Determine the [x, y] coordinate at the center of the cell enclosing the given text.  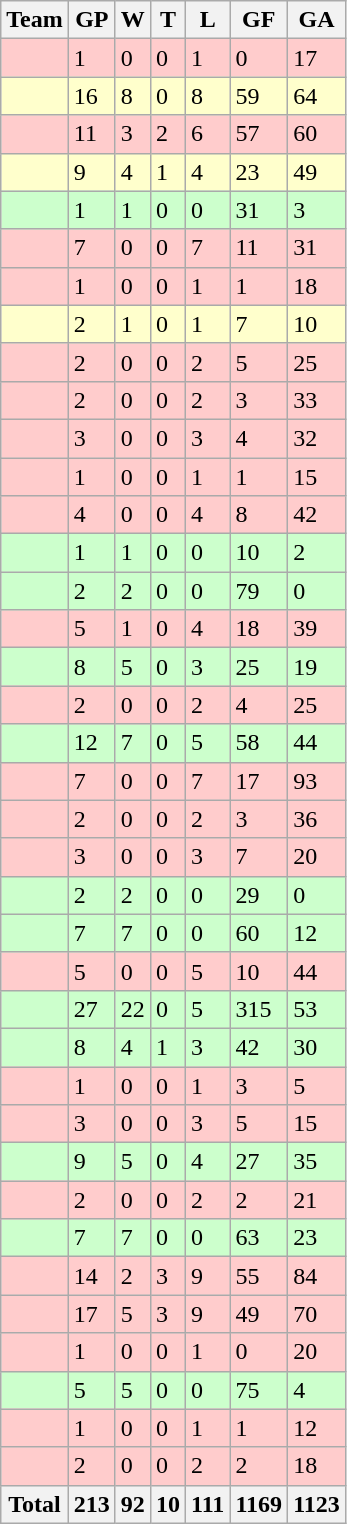
W [132, 20]
1169 [259, 1504]
GP [92, 20]
79 [259, 591]
32 [317, 438]
14 [92, 1276]
57 [259, 134]
315 [259, 1009]
1123 [317, 1504]
16 [92, 96]
39 [317, 629]
Team [35, 20]
30 [317, 1047]
64 [317, 96]
19 [317, 667]
29 [259, 895]
35 [317, 1162]
36 [317, 819]
21 [317, 1200]
Total [35, 1504]
33 [317, 400]
53 [317, 1009]
GA [317, 20]
111 [207, 1504]
70 [317, 1314]
84 [317, 1276]
93 [317, 781]
L [207, 20]
58 [259, 743]
22 [132, 1009]
63 [259, 1238]
55 [259, 1276]
59 [259, 96]
6 [207, 134]
92 [132, 1504]
213 [92, 1504]
GF [259, 20]
T [168, 20]
75 [259, 1390]
